From the cell containing the given text, extract its center point as (X, Y) coordinate. 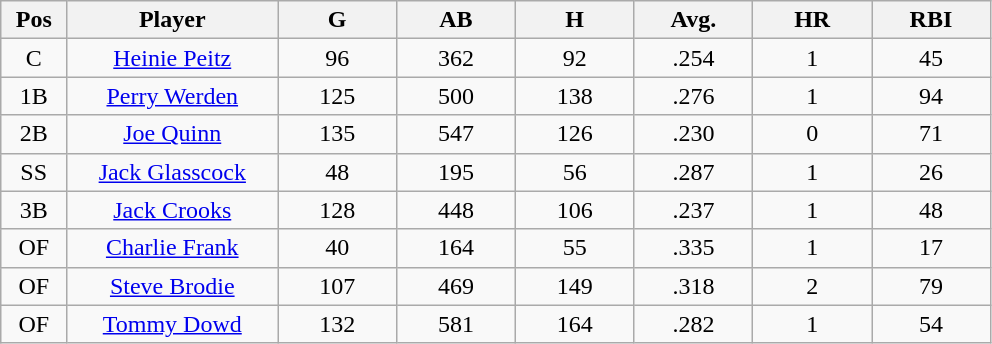
56 (574, 172)
2B (34, 134)
1B (34, 96)
.287 (694, 172)
C (34, 58)
55 (574, 248)
45 (932, 58)
362 (456, 58)
94 (932, 96)
Pos (34, 20)
126 (574, 134)
128 (338, 210)
Avg. (694, 20)
54 (932, 324)
448 (456, 210)
.276 (694, 96)
107 (338, 286)
Heinie Peitz (172, 58)
H (574, 20)
RBI (932, 20)
Tommy Dowd (172, 324)
.237 (694, 210)
.335 (694, 248)
SS (34, 172)
Charlie Frank (172, 248)
3B (34, 210)
Player (172, 20)
547 (456, 134)
2 (812, 286)
106 (574, 210)
.230 (694, 134)
HR (812, 20)
26 (932, 172)
149 (574, 286)
125 (338, 96)
Jack Glasscock (172, 172)
G (338, 20)
132 (338, 324)
581 (456, 324)
AB (456, 20)
40 (338, 248)
17 (932, 248)
.318 (694, 286)
0 (812, 134)
79 (932, 286)
500 (456, 96)
469 (456, 286)
195 (456, 172)
Perry Werden (172, 96)
92 (574, 58)
138 (574, 96)
71 (932, 134)
.282 (694, 324)
.254 (694, 58)
Jack Crooks (172, 210)
96 (338, 58)
135 (338, 134)
Joe Quinn (172, 134)
Steve Brodie (172, 286)
